Identify which cell holds the provided text, then report its [x, y] central coordinate. 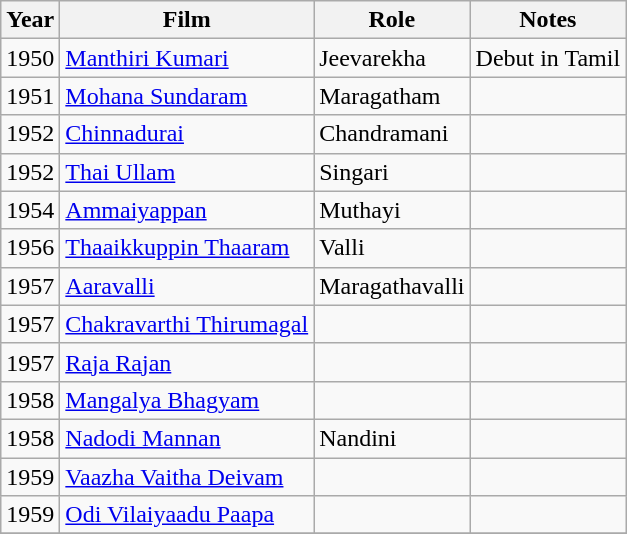
Chandramani [392, 134]
Jeevarekha [392, 58]
Thai Ullam [187, 172]
Role [392, 20]
Notes [548, 20]
Chinnadurai [187, 134]
Aaravalli [187, 286]
Muthayi [392, 210]
Debut in Tamil [548, 58]
Raja Rajan [187, 362]
Mohana Sundaram [187, 96]
1951 [30, 96]
Maragatham [392, 96]
1950 [30, 58]
Odi Vilaiyaadu Paapa [187, 515]
Nadodi Mannan [187, 438]
1956 [30, 248]
Year [30, 20]
Ammaiyappan [187, 210]
1954 [30, 210]
Chakravarthi Thirumagal [187, 324]
Manthiri Kumari [187, 58]
Maragathavalli [392, 286]
Thaaikkuppin Thaaram [187, 248]
Singari [392, 172]
Mangalya Bhagyam [187, 400]
Film [187, 20]
Valli [392, 248]
Nandini [392, 438]
Vaazha Vaitha Deivam [187, 477]
